Search for the cell housing the specified text and yield its [X, Y] center coordinate. 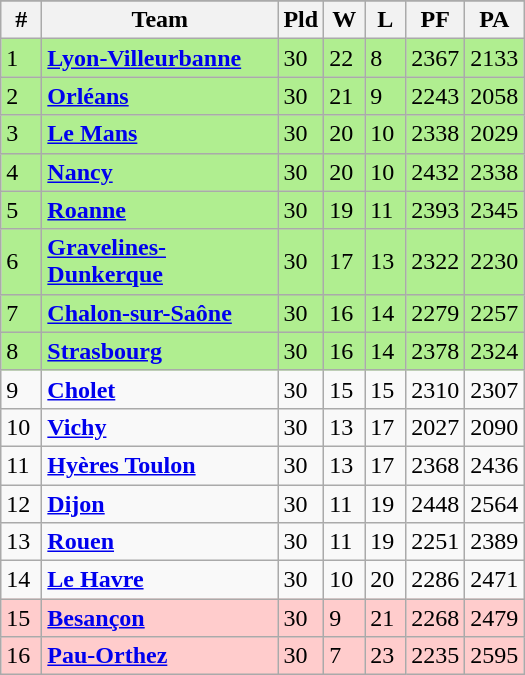
Team [160, 20]
2324 [494, 351]
2090 [494, 427]
L [386, 20]
2389 [494, 542]
2564 [494, 503]
23 [386, 656]
2058 [494, 96]
2378 [436, 351]
Orléans [160, 96]
2393 [436, 210]
W [344, 20]
Vichy [160, 427]
2345 [494, 210]
2251 [436, 542]
Roanne [160, 210]
2133 [494, 58]
Le Havre [160, 580]
2436 [494, 465]
Hyères Toulon [160, 465]
3 [22, 134]
Dijon [160, 503]
Rouen [160, 542]
2368 [436, 465]
2029 [494, 134]
Strasbourg [160, 351]
2230 [494, 262]
6 [22, 262]
Pau-Orthez [160, 656]
Le Mans [160, 134]
5 [22, 210]
1 [22, 58]
2322 [436, 262]
PF [436, 20]
2367 [436, 58]
2257 [494, 313]
# [22, 20]
Pld [301, 20]
2286 [436, 580]
Gravelines-Dunkerque [160, 262]
2432 [436, 172]
2235 [436, 656]
2471 [494, 580]
2310 [436, 389]
4 [22, 172]
12 [22, 503]
2279 [436, 313]
Besançon [160, 618]
Chalon-sur-Saône [160, 313]
Nancy [160, 172]
2027 [436, 427]
2307 [494, 389]
2243 [436, 96]
Cholet [160, 389]
2595 [494, 656]
22 [344, 58]
PA [494, 20]
Lyon-Villeurbanne [160, 58]
2479 [494, 618]
2 [22, 96]
2268 [436, 618]
2448 [436, 503]
